Find where the given text appears and provide that cell's center as (x, y) coordinate. 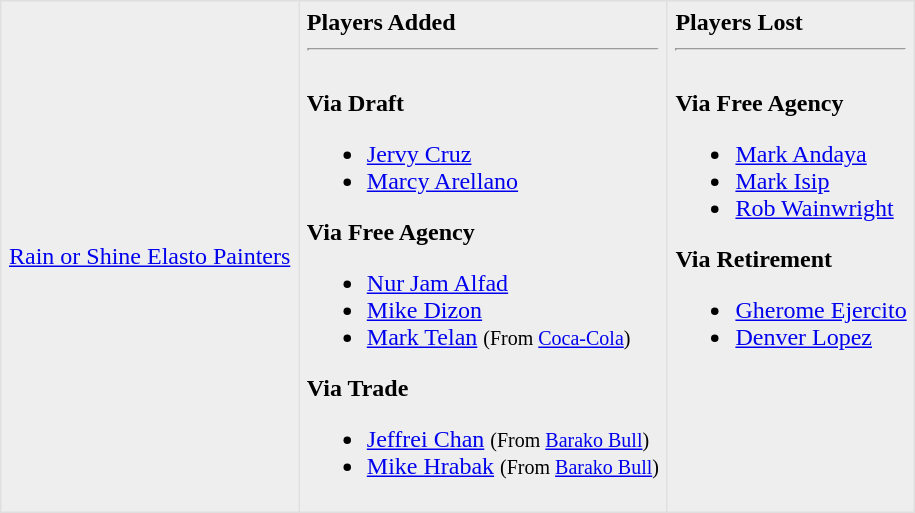
Rain or Shine Elasto Painters (150, 257)
Players Lost Via Free AgencyMark AndayaMark IsipRob WainwrightVia RetirementGherome EjercitoDenver Lopez (791, 257)
